From the cell containing the given text, extract its center point as (x, y) coordinate. 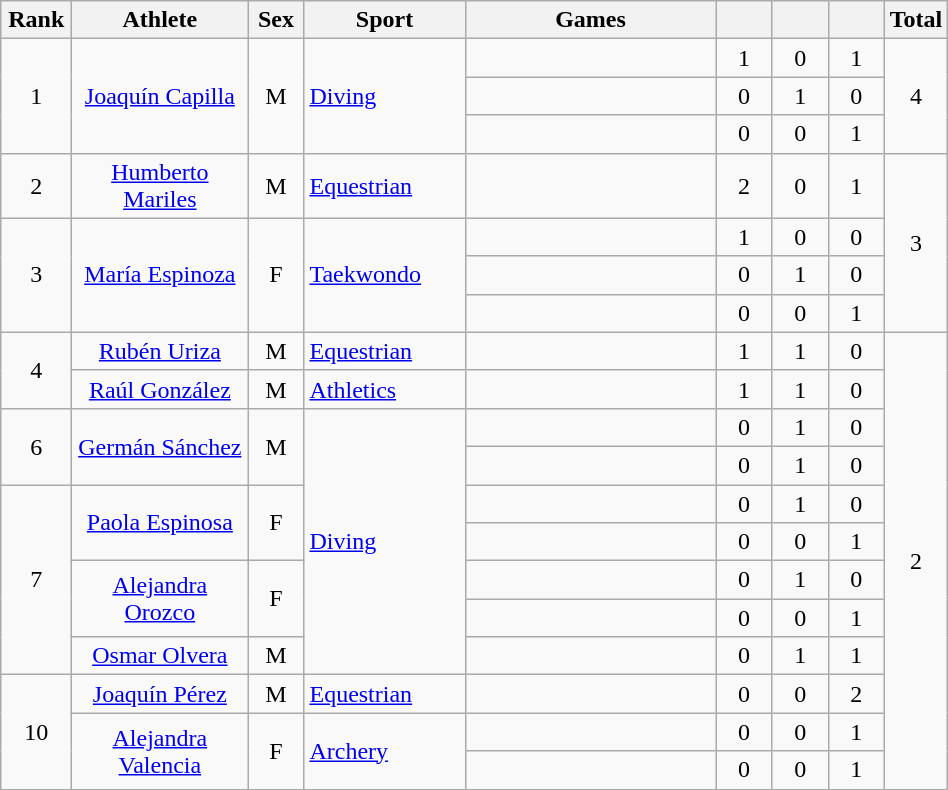
7 (36, 579)
Paola Espinosa (160, 522)
Athletics (384, 389)
Total (916, 20)
Raúl González (160, 389)
Alejandra Valencia (160, 751)
Games (590, 20)
Rubén Uriza (160, 351)
Athlete (160, 20)
Osmar Olvera (160, 656)
Taekwondo (384, 275)
Humberto Mariles (160, 186)
10 (36, 732)
Sport (384, 20)
Germán Sánchez (160, 446)
Alejandra Orozco (160, 599)
Sex (276, 20)
María Espinoza (160, 275)
Archery (384, 751)
Joaquín Capilla (160, 96)
Rank (36, 20)
Joaquín Pérez (160, 694)
6 (36, 446)
